Determine the (x, y) coordinate at the center of the cell enclosing the given text.  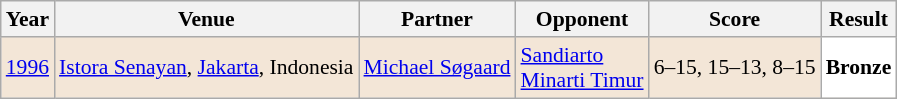
Result (859, 19)
Opponent (582, 19)
Istora Senayan, Jakarta, Indonesia (206, 68)
Sandiarto Minarti Timur (582, 68)
Michael Søgaard (438, 68)
Score (735, 19)
Venue (206, 19)
6–15, 15–13, 8–15 (735, 68)
Year (28, 19)
Partner (438, 19)
Bronze (859, 68)
1996 (28, 68)
